Search for the cell housing the specified text and yield its [X, Y] center coordinate. 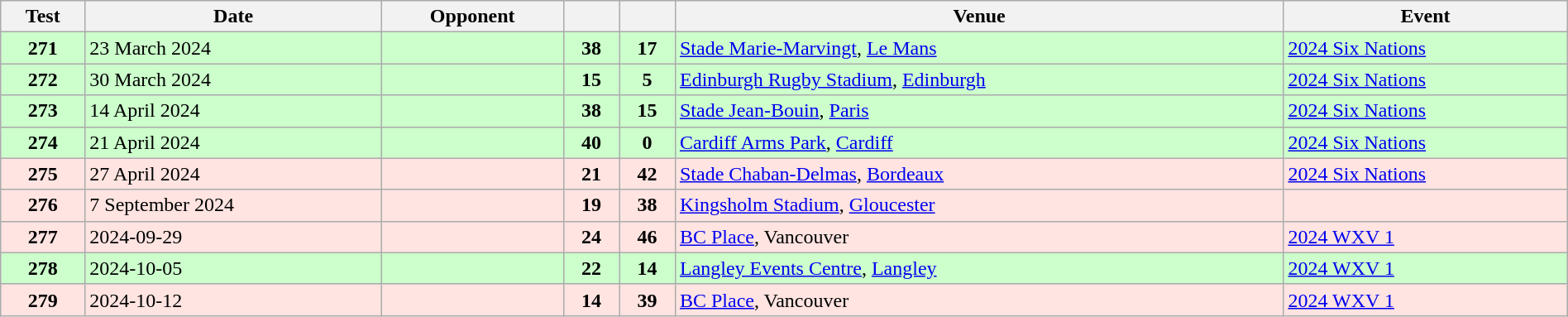
Stade Jean-Bouin, Paris [979, 111]
276 [43, 205]
Cardiff Arms Park, Cardiff [979, 142]
272 [43, 79]
27 April 2024 [233, 174]
23 March 2024 [233, 48]
21 [591, 174]
Event [1426, 17]
Stade Marie-Marvingt, Le Mans [979, 48]
2024-10-05 [233, 268]
Test [43, 17]
30 March 2024 [233, 79]
40 [591, 142]
279 [43, 300]
17 [648, 48]
Edinburgh Rugby Stadium, Edinburgh [979, 79]
273 [43, 111]
278 [43, 268]
42 [648, 174]
277 [43, 237]
7 September 2024 [233, 205]
Stade Chaban-Delmas, Bordeaux [979, 174]
Venue [979, 17]
14 April 2024 [233, 111]
21 April 2024 [233, 142]
271 [43, 48]
19 [591, 205]
Langley Events Centre, Langley [979, 268]
22 [591, 268]
46 [648, 237]
2024-09-29 [233, 237]
24 [591, 237]
2024-10-12 [233, 300]
275 [43, 174]
Opponent [472, 17]
Date [233, 17]
274 [43, 142]
39 [648, 300]
Kingsholm Stadium, Gloucester [979, 205]
5 [648, 79]
0 [648, 142]
